From the cell containing the given text, extract its center point as [x, y] coordinate. 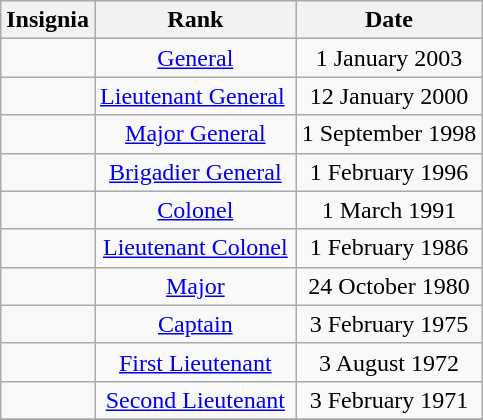
Brigadier General [196, 172]
12 January 2000 [389, 96]
24 October 1980 [389, 286]
1 February 1996 [389, 172]
First Lieutenant [196, 362]
Second Lieutenant [196, 400]
3 August 1972 [389, 362]
General [196, 58]
Date [389, 20]
3 February 1971 [389, 400]
Insignia [48, 20]
Rank [196, 20]
3 February 1975 [389, 324]
Lieutenant General [196, 96]
Captain [196, 324]
Colonel [196, 210]
Lieutenant Colonel [196, 248]
Major General [196, 134]
Major [196, 286]
1 February 1986 [389, 248]
1 January 2003 [389, 58]
1 September 1998 [389, 134]
1 March 1991 [389, 210]
